Scan for the cell matching the given text and deliver its (x, y) coordinate at center. 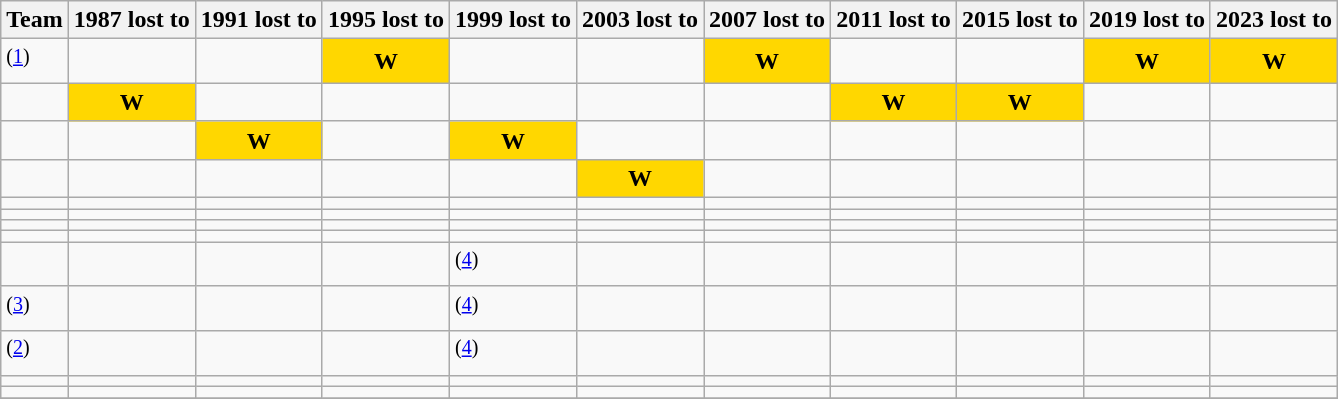
1991 lost to (258, 20)
(1) (35, 62)
(2) (35, 354)
(3) (35, 308)
1995 lost to (386, 20)
2023 lost to (1274, 20)
1999 lost to (512, 20)
2015 lost to (1020, 20)
Team (35, 20)
2007 lost to (768, 20)
2019 lost to (1146, 20)
1987 lost to (132, 20)
2011 lost to (894, 20)
2003 lost to (640, 20)
